Scan for the cell matching the given text and deliver its [X, Y] coordinate at center. 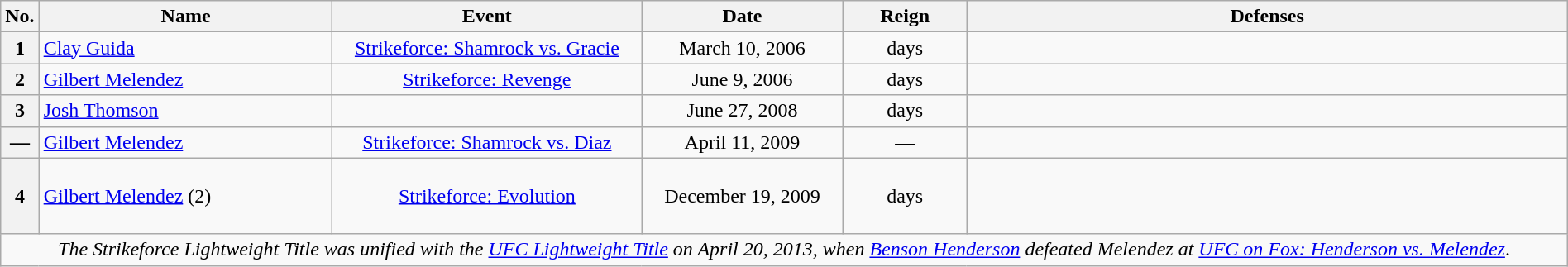
December 19, 2009 [743, 196]
Strikeforce: Shamrock vs. Diaz [487, 142]
Date [743, 17]
2 [20, 79]
Strikeforce: Evolution [487, 196]
Event [487, 17]
June 9, 2006 [743, 79]
Defenses [1267, 17]
No. [20, 17]
3 [20, 111]
Gilbert Melendez (2) [185, 196]
Clay Guida [185, 48]
Reign [905, 17]
Name [185, 17]
1 [20, 48]
Strikeforce: Shamrock vs. Gracie [487, 48]
4 [20, 196]
April 11, 2009 [743, 142]
Strikeforce: Revenge [487, 79]
June 27, 2008 [743, 111]
Josh Thomson [185, 111]
March 10, 2006 [743, 48]
